Locate the cell with the specified text and output its (x, y) center coordinate. 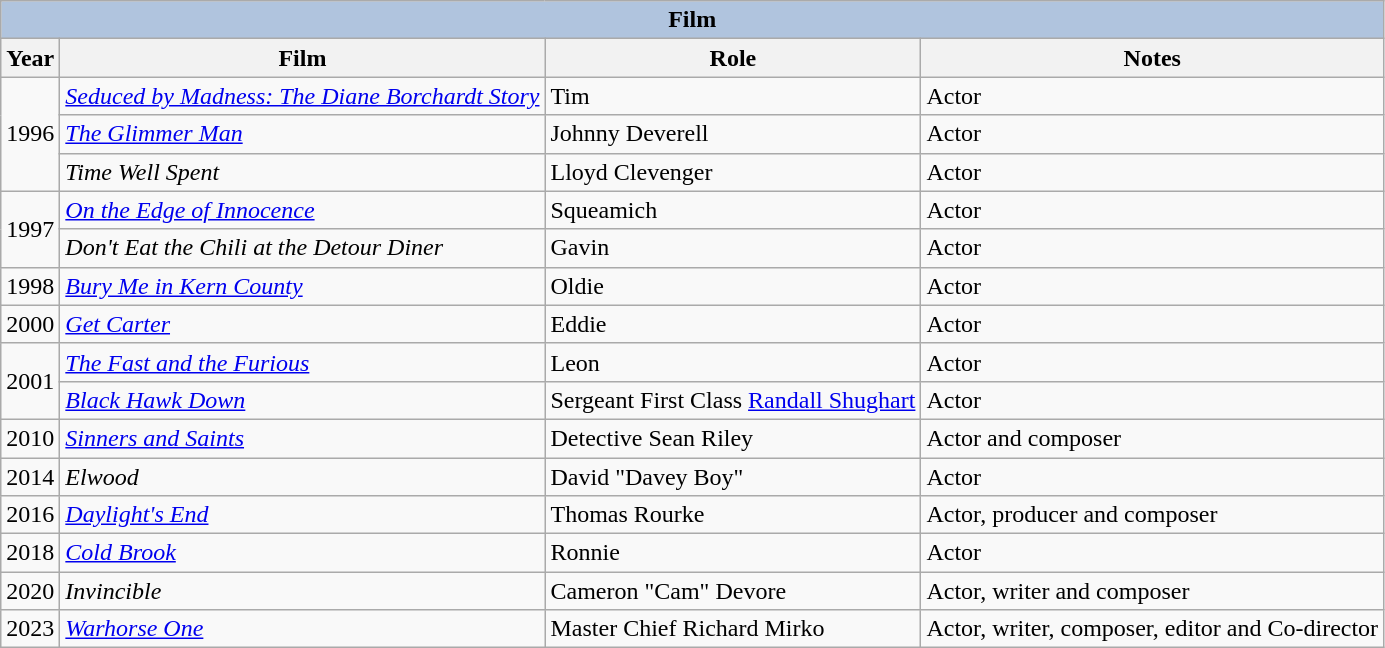
Time Well Spent (302, 172)
The Fast and the Furious (302, 362)
Don't Eat the Chili at the Detour Diner (302, 248)
1998 (30, 286)
1996 (30, 134)
Master Chief Richard Mirko (733, 629)
Actor, writer and composer (1152, 591)
Cold Brook (302, 553)
Leon (733, 362)
Sergeant First Class Randall Shughart (733, 400)
Thomas Rourke (733, 515)
Tim (733, 96)
Role (733, 58)
The Glimmer Man (302, 134)
2023 (30, 629)
Black Hawk Down (302, 400)
Year (30, 58)
1997 (30, 229)
Get Carter (302, 324)
2018 (30, 553)
Sinners and Saints (302, 438)
Ronnie (733, 553)
2016 (30, 515)
Notes (1152, 58)
2010 (30, 438)
Actor, producer and composer (1152, 515)
Elwood (302, 477)
Warhorse One (302, 629)
2020 (30, 591)
Oldie (733, 286)
Detective Sean Riley (733, 438)
Squeamich (733, 210)
2000 (30, 324)
David "Davey Boy" (733, 477)
Actor and composer (1152, 438)
On the Edge of Innocence (302, 210)
Daylight's End (302, 515)
Eddie (733, 324)
Lloyd Clevenger (733, 172)
Gavin (733, 248)
Bury Me in Kern County (302, 286)
Johnny Deverell (733, 134)
Invincible (302, 591)
Cameron "Cam" Devore (733, 591)
Seduced by Madness: The Diane Borchardt Story (302, 96)
2014 (30, 477)
Actor, writer, composer, editor and Co-director (1152, 629)
2001 (30, 381)
